Scan for the cell matching the given text and deliver its (x, y) coordinate at center. 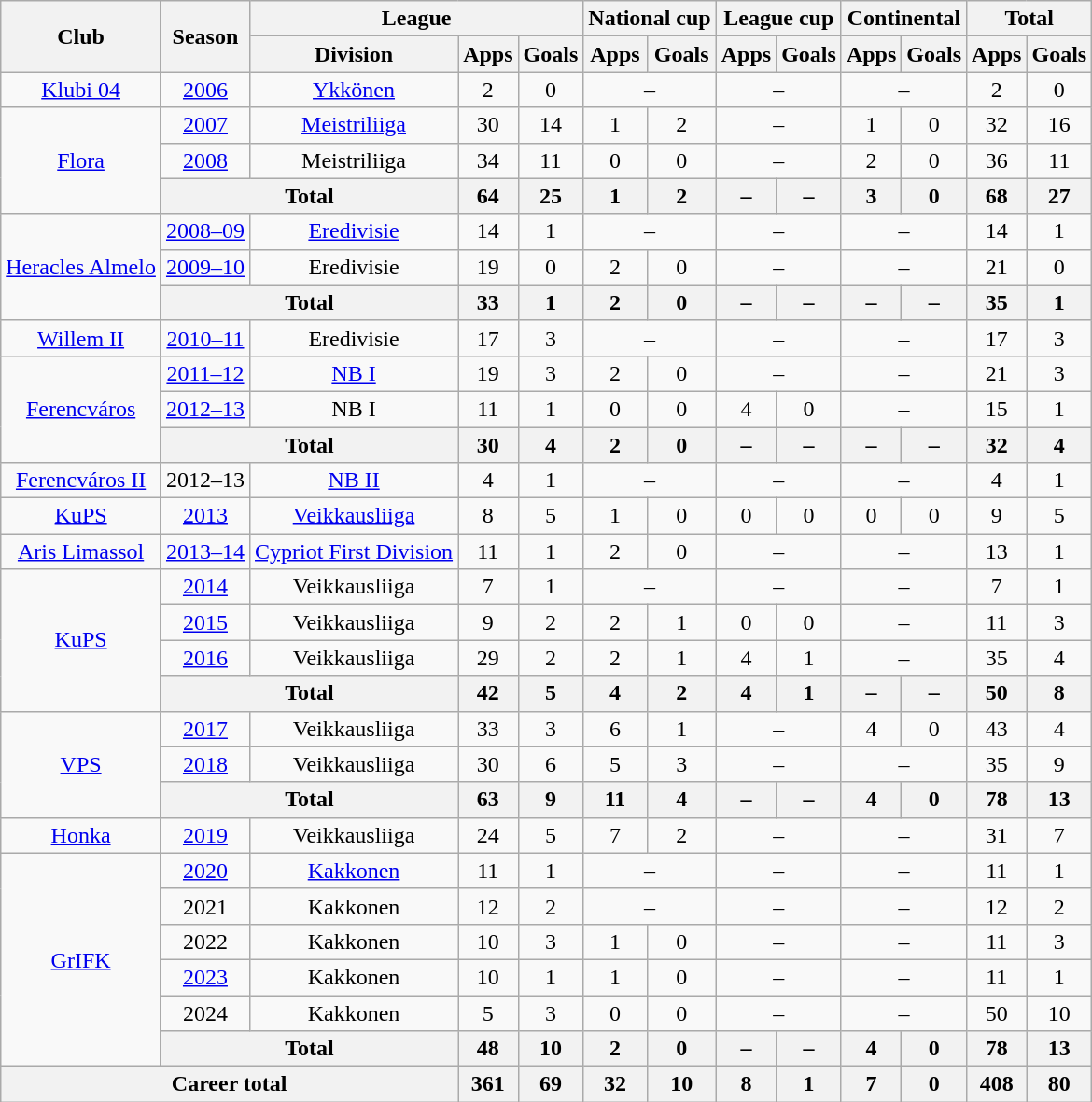
GrIFK (81, 959)
Ykkönen (353, 90)
Career total (230, 1084)
408 (997, 1084)
2006 (205, 90)
29 (488, 658)
25 (551, 196)
27 (1059, 196)
361 (488, 1084)
League (416, 19)
24 (488, 835)
2018 (205, 764)
2024 (205, 1012)
2014 (205, 587)
42 (488, 693)
Klubi 04 (81, 90)
Cypriot First Division (353, 551)
Willem II (81, 338)
2020 (205, 871)
64 (488, 196)
2015 (205, 622)
Flora (81, 160)
34 (488, 160)
Club (81, 36)
VPS (81, 764)
16 (1059, 125)
2009–10 (205, 267)
68 (997, 196)
36 (997, 160)
League cup (778, 19)
2008 (205, 160)
Aris Limassol (81, 551)
2013 (205, 516)
2019 (205, 835)
48 (488, 1049)
2023 (205, 977)
43 (997, 729)
31 (997, 835)
NB II (353, 481)
Ferencváros II (81, 481)
2008–09 (205, 231)
Ferencváros (81, 409)
Season (205, 36)
15 (997, 409)
National cup (650, 19)
2021 (205, 906)
Honka (81, 835)
80 (1059, 1084)
2016 (205, 658)
2022 (205, 942)
63 (488, 800)
2013–14 (205, 551)
2017 (205, 729)
2011–12 (205, 373)
Continental (903, 19)
Division (353, 54)
2007 (205, 125)
Heracles Almelo (81, 267)
69 (551, 1084)
2010–11 (205, 338)
